Return the [x, y] coordinate for the center point of the cell that contains the specified text.  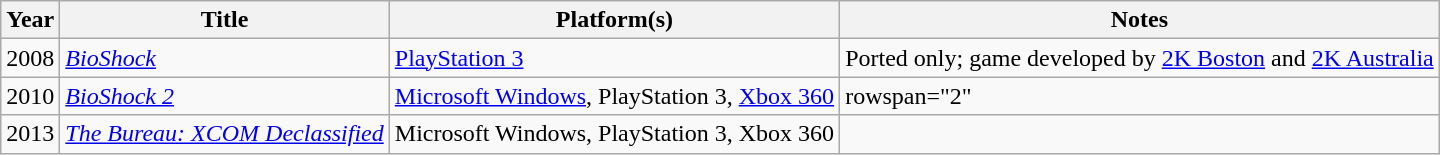
Year [30, 20]
Ported only; game developed by 2K Boston and 2K Australia [1140, 58]
2013 [30, 134]
BioShock 2 [224, 96]
The Bureau: XCOM Declassified [224, 134]
Notes [1140, 20]
Title [224, 20]
Platform(s) [614, 20]
BioShock [224, 58]
2010 [30, 96]
rowspan="2" [1140, 96]
2008 [30, 58]
PlayStation 3 [614, 58]
